Return the [X, Y] coordinate for the center point of the cell that contains the specified text.  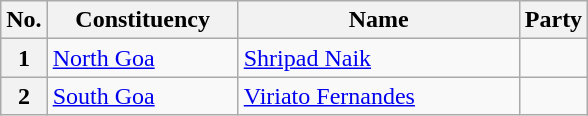
Name [378, 20]
Viriato Fernandes [378, 96]
Shripad Naik [378, 58]
North Goa [142, 58]
Party [553, 20]
Constituency [142, 20]
South Goa [142, 96]
No. [24, 20]
2 [24, 96]
1 [24, 58]
